Provide the [X, Y] coordinate of the cell's center where the given text is located.  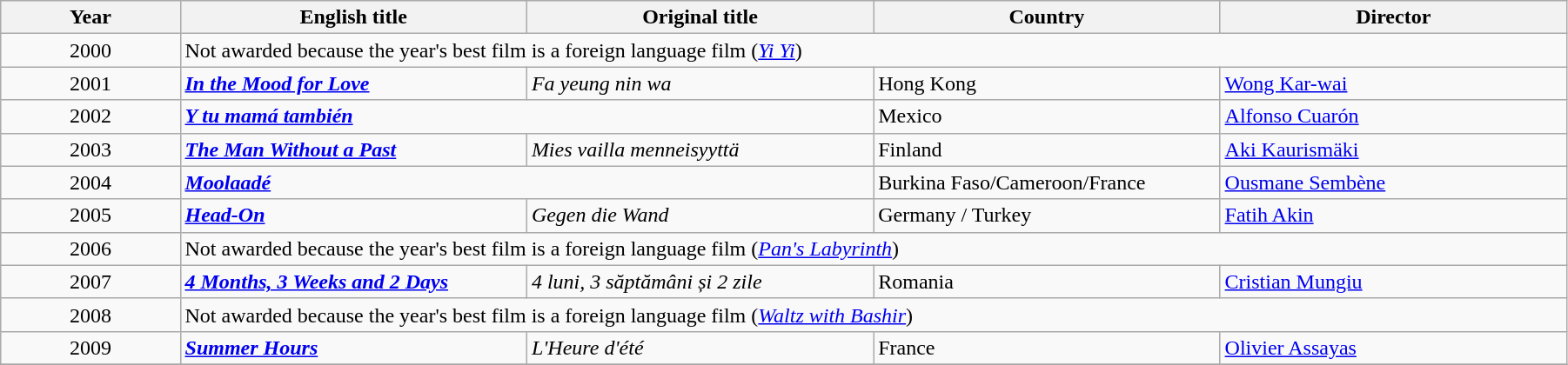
Olivier Assayas [1393, 348]
Fa yeung nin wa [700, 83]
In the Mood for Love [353, 83]
2002 [90, 116]
Country [1047, 17]
Mies vailla menneisyyttä [700, 149]
Aki Kaurismäki [1393, 149]
2009 [90, 348]
Alfonso Cuarón [1393, 116]
Wong Kar-wai [1393, 83]
Not awarded because the year's best film is a foreign language film (Waltz with Bashir) [874, 315]
Ousmane Sembène [1393, 182]
2000 [90, 50]
Burkina Faso/Cameroon/France [1047, 182]
Finland [1047, 149]
Summer Hours [353, 348]
4 luni, 3 săptămâni și 2 zile [700, 282]
Mexico [1047, 116]
2003 [90, 149]
2006 [90, 249]
Not awarded because the year's best film is a foreign language film (Pan's Labyrinth) [874, 249]
France [1047, 348]
Director [1393, 17]
Gegen die Wand [700, 216]
Y tu mamá también [527, 116]
Romania [1047, 282]
The Man Without a Past [353, 149]
4 Months, 3 Weeks and 2 Days [353, 282]
Fatih Akin [1393, 216]
2008 [90, 315]
2004 [90, 182]
2005 [90, 216]
English title [353, 17]
2001 [90, 83]
L'Heure d'été [700, 348]
Not awarded because the year's best film is a foreign language film (Yi Yi) [874, 50]
Moolaadé [527, 182]
Head-On [353, 216]
Cristian Mungiu [1393, 282]
Year [90, 17]
Original title [700, 17]
Hong Kong [1047, 83]
Germany / Turkey [1047, 216]
2007 [90, 282]
